Find where the given text appears and provide that cell's center as [x, y] coordinate. 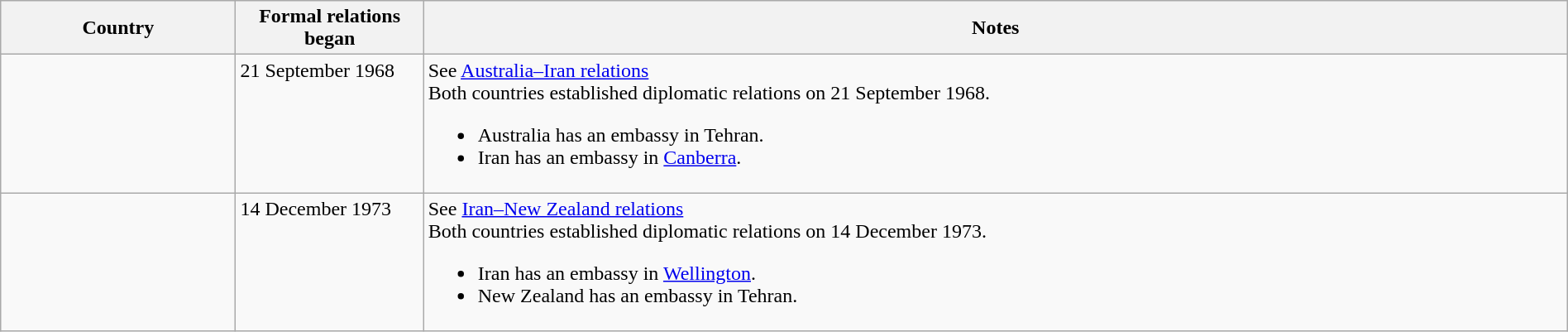
Notes [996, 28]
21 September 1968 [329, 124]
Country [118, 28]
Formal relations began [329, 28]
14 December 1973 [329, 262]
